Output the (X, Y) coordinate of the center of the cell containing the given text.  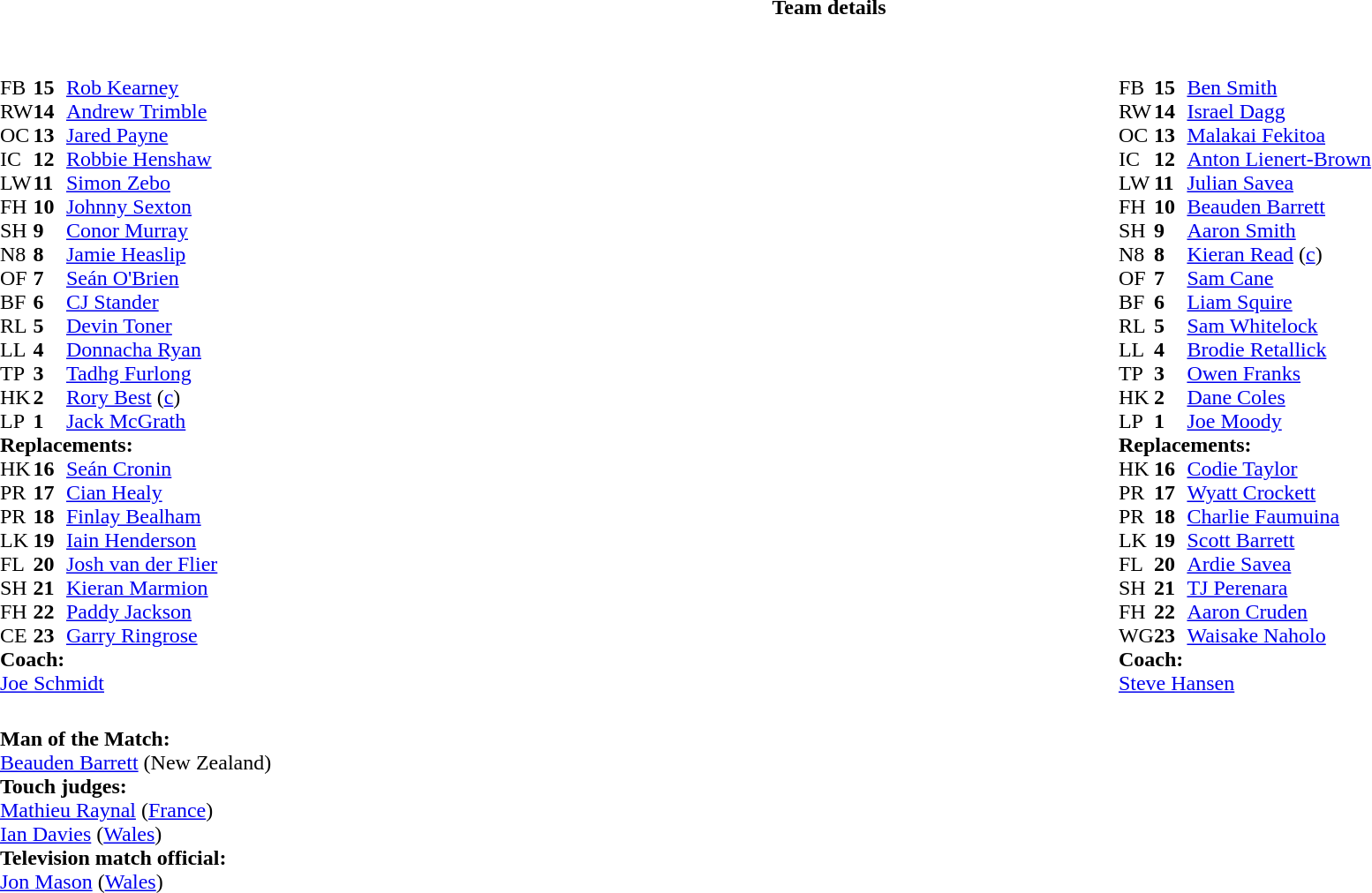
Tadhg Furlong (141, 374)
Anton Lienert-Brown (1278, 159)
Johnny Sexton (141, 206)
Malakai Fekitoa (1278, 136)
Andrew Trimble (141, 111)
Robbie Henshaw (141, 159)
Sam Cane (1278, 279)
Donnacha Ryan (141, 349)
Cian Healy (141, 492)
Codie Taylor (1278, 469)
Jamie Heaslip (141, 254)
TJ Perenara (1278, 588)
Owen Franks (1278, 374)
CJ Stander (141, 302)
Josh van der Flier (141, 565)
Israel Dagg (1278, 111)
Wyatt Crockett (1278, 492)
Sam Whitelock (1278, 326)
Iain Henderson (141, 540)
Waisake Naholo (1278, 635)
Dane Coles (1278, 397)
Jared Payne (141, 136)
Brodie Retallick (1278, 349)
Joe Schmidt (109, 683)
Seán Cronin (141, 469)
WG (1136, 635)
Seán O'Brien (141, 279)
Garry Ringrose (141, 635)
Liam Squire (1278, 302)
Ardie Savea (1278, 565)
Charlie Faumuina (1278, 517)
Paddy Jackson (141, 612)
Beauden Barrett (1278, 206)
Joe Moody (1278, 422)
Conor Murray (141, 231)
Scott Barrett (1278, 540)
Ben Smith (1278, 88)
Rory Best (c) (141, 397)
Rob Kearney (141, 88)
CE (17, 635)
Finlay Bealham (141, 517)
Kieran Marmion (141, 588)
Simon Zebo (141, 184)
Julian Savea (1278, 184)
Steve Hansen (1245, 683)
Jack McGrath (141, 422)
Kieran Read (c) (1278, 254)
Aaron Cruden (1278, 612)
Aaron Smith (1278, 231)
Devin Toner (141, 326)
